Return (X, Y) of the center of cell containing provided text 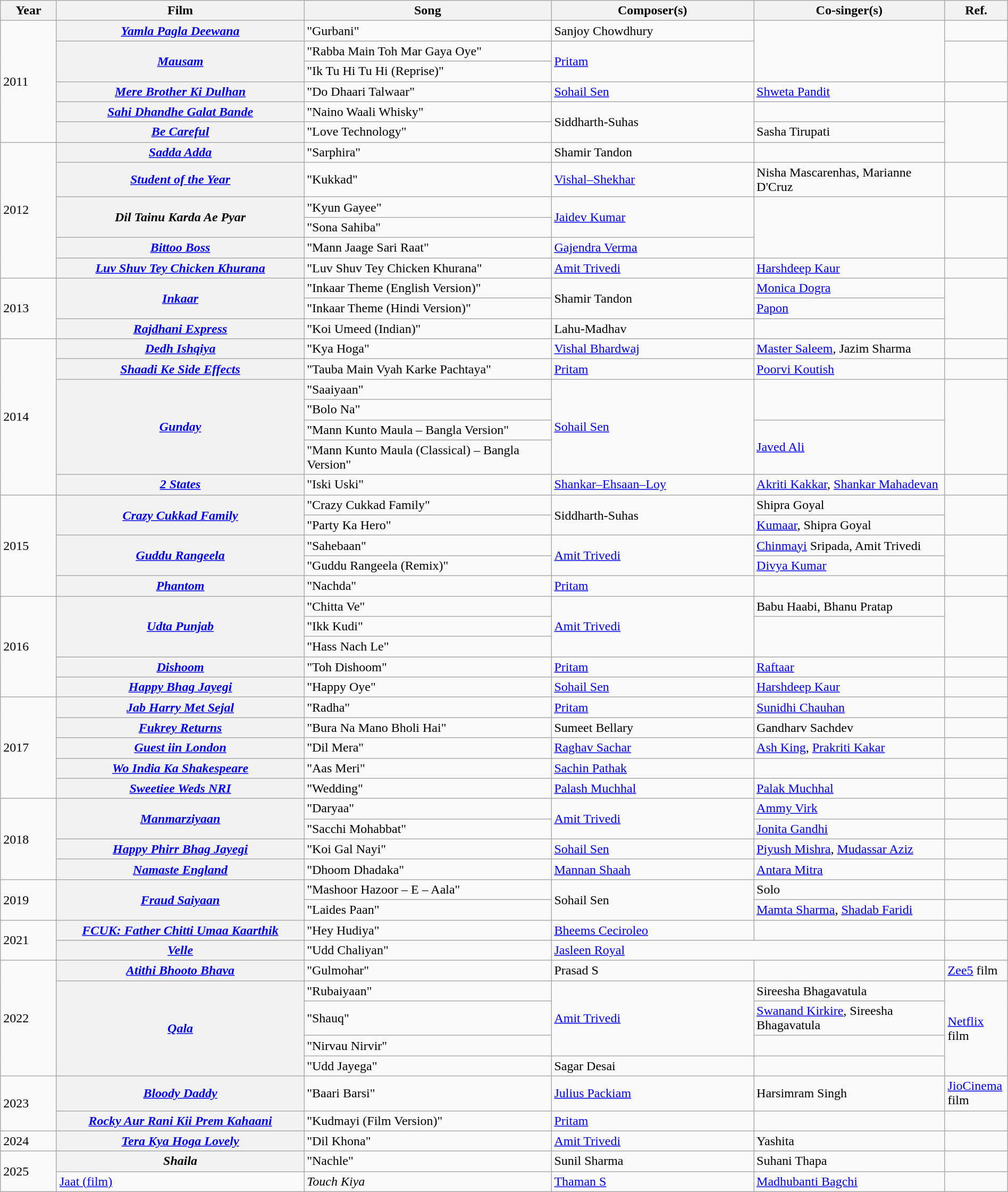
"Hey Hudiya" (427, 930)
Co-singer(s) (850, 11)
Namaste England (180, 869)
2021 (29, 940)
Inkaar (180, 298)
Shaadi Ke Side Effects (180, 369)
Atithi Bhooto Bhava (180, 971)
Kumaar, Shipra Goyal (850, 525)
"Do Dhaari Talwaar" (427, 91)
Rocky Aur Rani Kii Prem Kahaani (180, 1121)
FCUK: Father Chitti Umaa Kaarthik (180, 930)
Master Saleem, Jazim Sharma (850, 349)
2012 (29, 210)
Raghav Sachar (653, 748)
2024 (29, 1141)
"Rubaiyaan" (427, 991)
Jab Harry Met Sejal (180, 707)
Bloody Daddy (180, 1094)
Sasha Tirupati (850, 132)
Shaila (180, 1161)
Dil Tainu Karda Ae Pyar (180, 217)
"Iski Uski" (427, 485)
Year (29, 11)
"Sarphira" (427, 152)
Gajendra Verma (653, 247)
"Dhoom Dhadaka" (427, 869)
"Daryaa" (427, 808)
Yamla Pagla Deewana (180, 31)
Happy Bhag Jayegi (180, 687)
Prasad S (653, 971)
Sahi Dhandhe Galat Bande (180, 112)
Babu Haabi, Bhanu Pratap (850, 606)
"Rabba Main Toh Mar Gaya Oye" (427, 51)
Palak Muchhal (850, 788)
"Koi Gal Nayi" (427, 849)
2014 (29, 417)
Wo India Ka Shakespeare (180, 768)
Javed Ali (850, 447)
Piyush Mishra, Mudassar Aziz (850, 849)
Mere Brother Ki Dulhan (180, 91)
"Inkaar Theme (English Version)" (427, 288)
"Crazy Cukkad Family" (427, 505)
"Ik Tu Hi Tu Hi (Reprise)" (427, 71)
"Sacchi Mohabbat" (427, 829)
Sunidhi Chauhan (850, 707)
JioCinema film (976, 1094)
2016 (29, 646)
Papon (850, 309)
2013 (29, 309)
"Ikk Kudi" (427, 627)
"Mashoor Hazoor – E – Aala" (427, 889)
"Chitta Ve" (427, 606)
Bheems Ceciroleo (653, 930)
"Naino Waali Whisky" (427, 112)
Sunil Sharma (653, 1161)
Sumeet Bellary (653, 728)
Julius Packiam (653, 1094)
Netflix film (976, 1029)
Thaman S (653, 1181)
Qala (180, 1029)
Jaidev Kumar (653, 217)
Raftaar (850, 667)
Jasleen Royal (748, 951)
Vishal Bhardwaj (653, 349)
"Radha" (427, 707)
Luv Shuv Tey Chicken Khurana (180, 268)
"Happy Oye" (427, 687)
"Tauba Main Vyah Karke Pachtaya" (427, 369)
Song (427, 11)
"Inkaar Theme (Hindi Version)" (427, 309)
Happy Phirr Bhag Jayegi (180, 849)
Fukrey Returns (180, 728)
Antara Mitra (850, 869)
"Kya Hoga" (427, 349)
"Koi Umeed (Indian)" (427, 329)
"Bolo Na" (427, 410)
"Kukkad" (427, 180)
"Gulmohar" (427, 971)
2017 (29, 748)
Chinmayi Sripada, Amit Trivedi (850, 545)
2025 (29, 1171)
"Love Technology" (427, 132)
Sagar Desai (653, 1066)
"Sona Sahiba" (427, 227)
"Sahebaan" (427, 545)
Monica Dogra (850, 288)
"Mann Jaage Sari Raat" (427, 247)
Mannan Shaah (653, 869)
2022 (29, 1018)
Guddu Rangeela (180, 555)
Fraud Saiyaan (180, 899)
"Dil Mera" (427, 748)
"Nachda" (427, 586)
Yashita (850, 1141)
Velle (180, 951)
Ref. (976, 11)
"Mann Kunto Maula (Classical) – Bangla Version" (427, 457)
Vishal–Shekhar (653, 180)
Zee5 film (976, 971)
Swanand Kirkire, Sireesha Bhagavatula (850, 1018)
Phantom (180, 586)
Rajdhani Express (180, 329)
2011 (29, 81)
Film (180, 11)
"Luv Shuv Tey Chicken Khurana" (427, 268)
Harsimram Singh (850, 1094)
"Wedding" (427, 788)
"Udd Jayega" (427, 1066)
"Baari Barsi" (427, 1094)
Ammy Virk (850, 808)
Be Careful (180, 132)
Sanjoy Chowdhury (653, 31)
Ash King, Prakriti Kakar (850, 748)
Dishoom (180, 667)
Tera Kya Hoga Lovely (180, 1141)
Suhani Thapa (850, 1161)
Madhubanti Bagchi (850, 1181)
"Kudmayi (Film Version)" (427, 1121)
"Shauq" (427, 1018)
Jonita Gandhi (850, 829)
Sweetiee Weds NRI (180, 788)
Composer(s) (653, 11)
Jaat (film) (180, 1181)
"Aas Meri" (427, 768)
Mausam (180, 61)
Bittoo Boss (180, 247)
Guest iin London (180, 748)
2015 (29, 545)
Lahu-Madhav (653, 329)
Divya Kumar (850, 565)
Shankar–Ehsaan–Loy (653, 485)
Sachin Pathak (653, 768)
Sadda Adda (180, 152)
Crazy Cukkad Family (180, 515)
Gandharv Sachdev (850, 728)
"Dil Khona" (427, 1141)
Solo (850, 889)
Touch Kiya (427, 1181)
"Gurbani" (427, 31)
"Bura Na Mano Bholi Hai" (427, 728)
Gunday (180, 427)
Student of the Year (180, 180)
Palash Muchhal (653, 788)
Manmarziyaan (180, 819)
Akriti Kakkar, Shankar Mahadevan (850, 485)
2 States (180, 485)
Sireesha Bhagavatula (850, 991)
"Party Ka Hero" (427, 525)
"Laides Paan" (427, 910)
Shipra Goyal (850, 505)
"Nachle" (427, 1161)
Poorvi Koutish (850, 369)
"Kyun Gayee" (427, 207)
"Guddu Rangeela (Remix)" (427, 565)
"Nirvau Nirvir" (427, 1046)
Mamta Sharma, Shadab Faridi (850, 910)
"Mann Kunto Maula – Bangla Version" (427, 430)
2018 (29, 839)
Shweta Pandit (850, 91)
Nisha Mascarenhas, Marianne D'Cruz (850, 180)
Udta Punjab (180, 626)
2023 (29, 1103)
"Saaiyaan" (427, 389)
"Toh Dishoom" (427, 667)
"Udd Chaliyan" (427, 951)
Dedh Ishqiya (180, 349)
"Hass Nach Le" (427, 647)
2019 (29, 899)
